Detect which cell encompasses the target text, then output its [x, y] center coordinate. 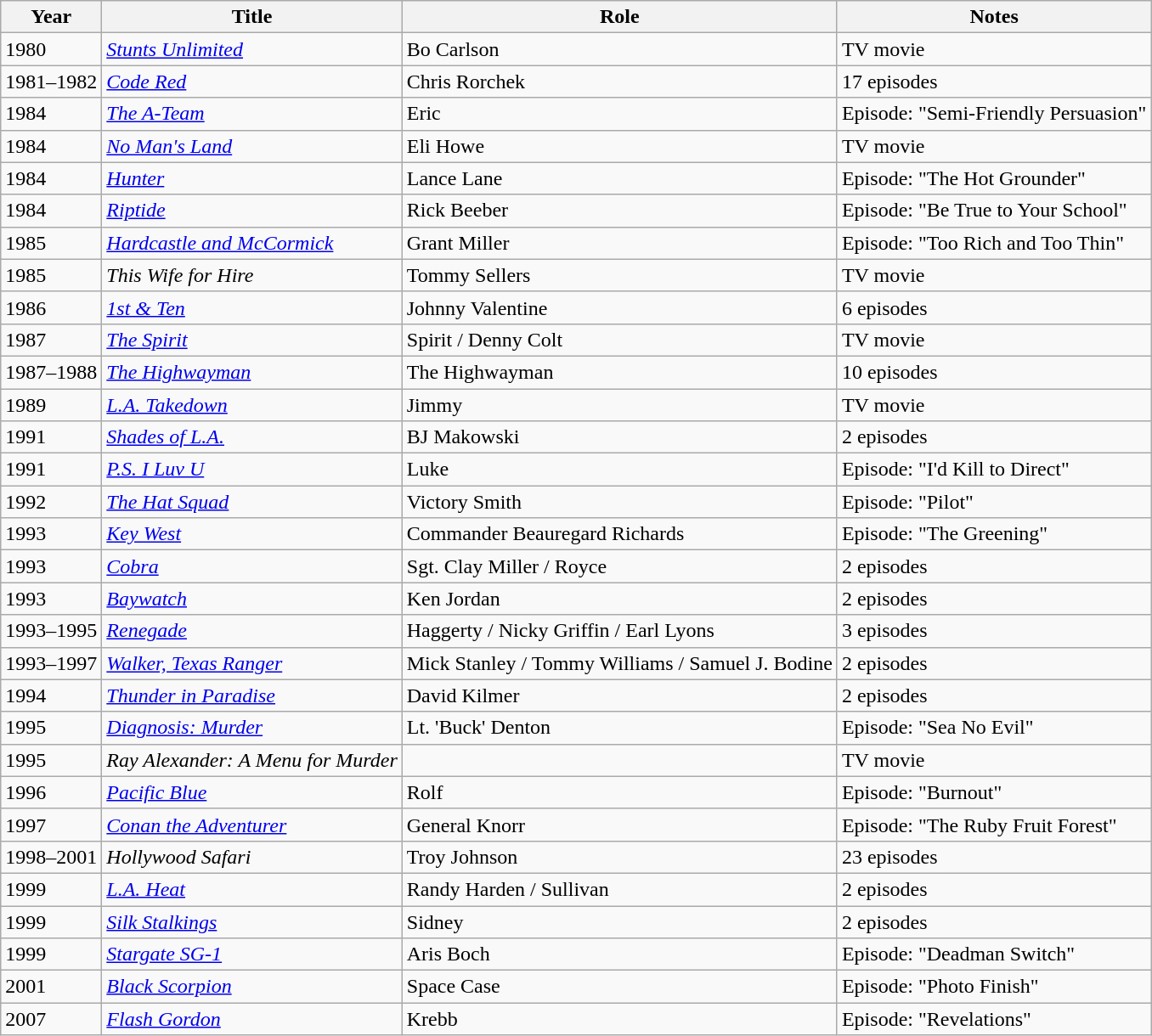
Episode: "Deadman Switch" [994, 954]
Lt. 'Buck' Denton [619, 728]
Shades of L.A. [251, 437]
Troy Johnson [619, 857]
3 episodes [994, 631]
Walker, Texas Ranger [251, 663]
2001 [51, 987]
Hunter [251, 178]
Stunts Unlimited [251, 49]
Hollywood Safari [251, 857]
1981–1982 [51, 82]
Riptide [251, 211]
Stargate SG-1 [251, 954]
Rolf [619, 792]
Episode: "The Greening" [994, 534]
Grant Miller [619, 243]
Victory Smith [619, 502]
1998–2001 [51, 857]
Sidney [619, 921]
P.S. I Luv U [251, 470]
Diagnosis: Murder [251, 728]
Haggerty / Nicky Griffin / Earl Lyons [619, 631]
Episode: "Burnout" [994, 792]
Episode: "I'd Kill to Direct" [994, 470]
Tommy Sellers [619, 275]
1st & Ten [251, 307]
Episode: "The Ruby Fruit Forest" [994, 825]
Flash Gordon [251, 1019]
1996 [51, 792]
Episode: "Revelations" [994, 1019]
Sgt. Clay Miller / Royce [619, 566]
1993–1997 [51, 663]
1987 [51, 340]
This Wife for Hire [251, 275]
General Knorr [619, 825]
Lance Lane [619, 178]
BJ Makowski [619, 437]
1989 [51, 405]
Thunder in Paradise [251, 695]
Cobra [251, 566]
10 episodes [994, 372]
Episode: "Photo Finish" [994, 987]
Baywatch [251, 599]
1986 [51, 307]
1993–1995 [51, 631]
Black Scorpion [251, 987]
Rick Beeber [619, 211]
Eric [619, 114]
Code Red [251, 82]
Pacific Blue [251, 792]
The Spirit [251, 340]
L.A. Heat [251, 889]
1997 [51, 825]
Episode: "Too Rich and Too Thin" [994, 243]
The A-Team [251, 114]
No Man's Land [251, 146]
Episode: "The Hot Grounder" [994, 178]
Key West [251, 534]
L.A. Takedown [251, 405]
Episode: "Be True to Your School" [994, 211]
1980 [51, 49]
Title [251, 17]
Eli Howe [619, 146]
Episode: "Pilot" [994, 502]
Johnny Valentine [619, 307]
Year [51, 17]
Conan the Adventurer [251, 825]
23 episodes [994, 857]
Luke [619, 470]
Randy Harden / Sullivan [619, 889]
1992 [51, 502]
David Kilmer [619, 695]
The Hat Squad [251, 502]
Mick Stanley / Tommy Williams / Samuel J. Bodine [619, 663]
Krebb [619, 1019]
Episode: "Sea No Evil" [994, 728]
Jimmy [619, 405]
Chris Rorchek [619, 82]
Renegade [251, 631]
Ray Alexander: A Menu for Murder [251, 760]
Commander Beauregard Richards [619, 534]
1994 [51, 695]
Bo Carlson [619, 49]
Silk Stalkings [251, 921]
Role [619, 17]
1987–1988 [51, 372]
Notes [994, 17]
Episode: "Semi-Friendly Persuasion" [994, 114]
Aris Boch [619, 954]
Hardcastle and McCormick [251, 243]
Spirit / Denny Colt [619, 340]
17 episodes [994, 82]
Space Case [619, 987]
Ken Jordan [619, 599]
2007 [51, 1019]
6 episodes [994, 307]
